Search for the cell housing the specified text and yield its (x, y) center coordinate. 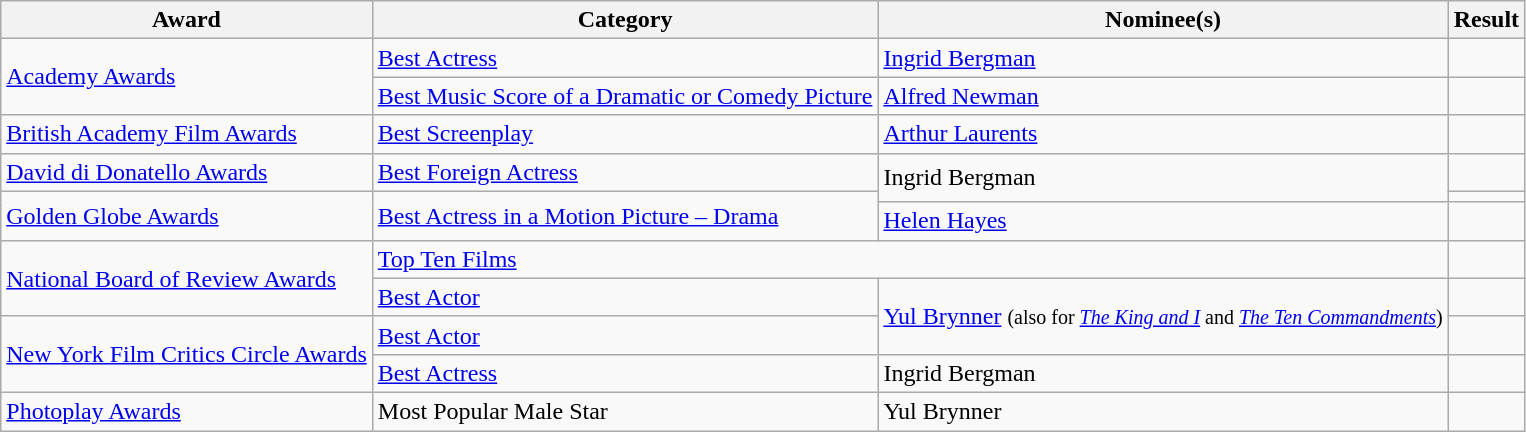
Most Popular Male Star (625, 411)
Award (187, 20)
British Academy Film Awards (187, 134)
Yul Brynner (1163, 411)
Best Actress in a Motion Picture – Drama (625, 216)
Top Ten Films (910, 259)
Yul Brynner (also for The King and I and The Ten Commandments) (1163, 316)
David di Donatello Awards (187, 172)
Best Music Score of a Dramatic or Comedy Picture (625, 96)
Alfred Newman (1163, 96)
Category (625, 20)
Helen Hayes (1163, 221)
Best Screenplay (625, 134)
Photoplay Awards (187, 411)
Result (1486, 20)
Golden Globe Awards (187, 216)
Best Foreign Actress (625, 172)
New York Film Critics Circle Awards (187, 354)
National Board of Review Awards (187, 278)
Arthur Laurents (1163, 134)
Academy Awards (187, 77)
Nominee(s) (1163, 20)
